Pinpoint the cell where the given text exists, returning its [x, y] midpoint coordinate. 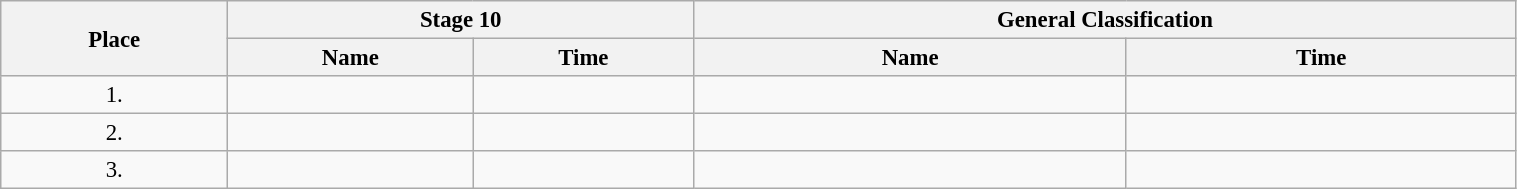
1. [114, 95]
2. [114, 133]
Place [114, 38]
3. [114, 170]
General Classification [1105, 20]
Stage 10 [461, 20]
